From the cell containing the given text, extract its center point as [X, Y] coordinate. 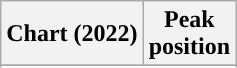
Chart (2022) [72, 34]
Peakposition [189, 34]
